Return (X, Y) of the center of cell containing provided text 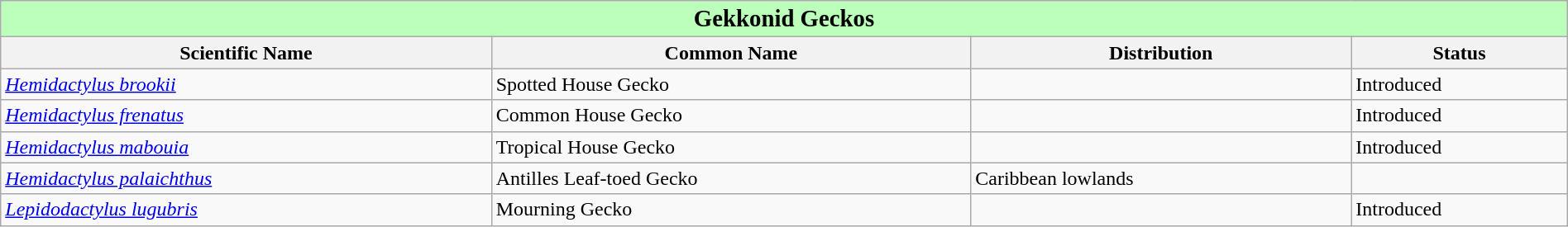
Caribbean lowlands (1161, 178)
Common Name (731, 53)
Common House Gecko (731, 116)
Hemidactylus frenatus (246, 116)
Gekkonid Geckos (784, 19)
Hemidactylus brookii (246, 84)
Status (1460, 53)
Mourning Gecko (731, 210)
Scientific Name (246, 53)
Distribution (1161, 53)
Spotted House Gecko (731, 84)
Antilles Leaf-toed Gecko (731, 178)
Hemidactylus palaichthus (246, 178)
Hemidactylus mabouia (246, 147)
Lepidodactylus lugubris (246, 210)
Tropical House Gecko (731, 147)
